Locate the cell with the specified text and output its (X, Y) center coordinate. 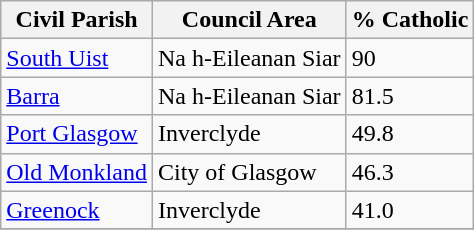
Old Monkland (77, 172)
46.3 (410, 172)
90 (410, 58)
% Catholic (410, 20)
Barra (77, 96)
South Uist (77, 58)
Port Glasgow (77, 134)
81.5 (410, 96)
City of Glasgow (249, 172)
41.0 (410, 210)
Greenock (77, 210)
49.8 (410, 134)
Council Area (249, 20)
Civil Parish (77, 20)
